Search for the cell housing the specified text and yield its (X, Y) center coordinate. 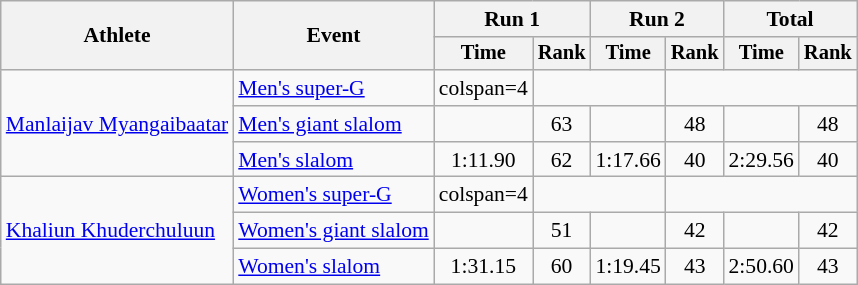
Men's super-G (334, 88)
Manlaijav Myangaibaatar (117, 124)
60 (562, 267)
Women's slalom (334, 267)
1:11.90 (484, 160)
1:17.66 (628, 160)
Total (790, 19)
Event (334, 36)
Run 2 (656, 19)
51 (562, 231)
Women's super-G (334, 195)
Women's giant slalom (334, 231)
2:29.56 (760, 160)
Men's giant slalom (334, 124)
1:19.45 (628, 267)
2:50.60 (760, 267)
63 (562, 124)
Athlete (117, 36)
62 (562, 160)
Khaliun Khuderchuluun (117, 230)
Men's slalom (334, 160)
1:31.15 (484, 267)
Run 1 (512, 19)
